Provide the [X, Y] coordinate of the cell's center where the given text is located.  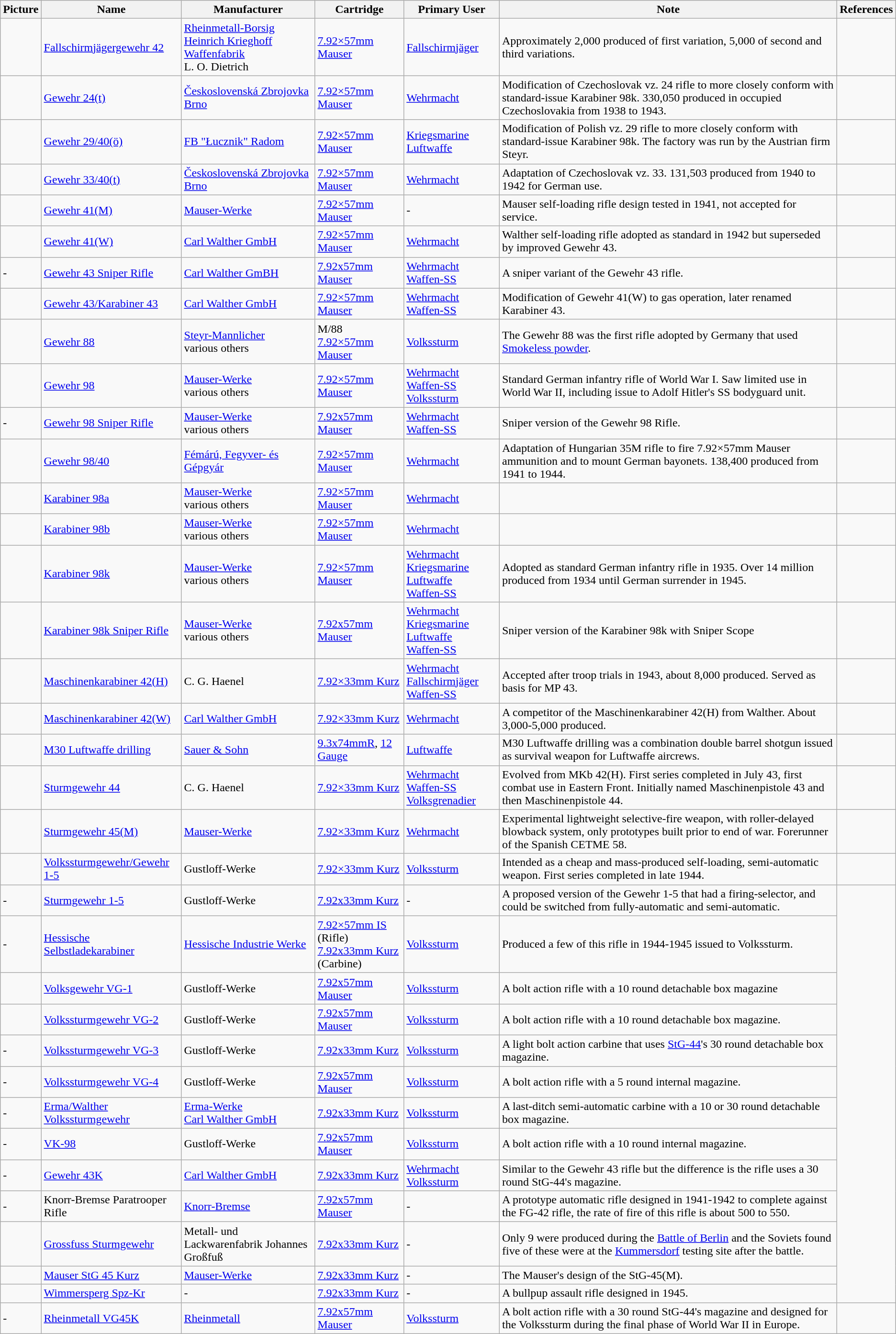
A bullpup assault rifle designed in 1945. [668, 1293]
7.92×57mm IS (Rifle) 7.92x33mm Kurz (Carbine) [359, 944]
Fémárú, Fegyver- és Gépgyár [248, 460]
Volksgewehr VG-1 [111, 988]
Luftwaffe [452, 750]
Cartridge [359, 10]
Volkssturmgewehr VG-4 [111, 1082]
Similar to the Gewehr 43 rifle but the difference is the rifle uses a 30 round StG-44's magazine. [668, 1176]
KriegsmarineLuftwaffe [452, 142]
Knorr-Bremse [248, 1206]
Manufacturer [248, 10]
Gewehr 41(W) [111, 241]
VK-98 [111, 1144]
Knorr-Bremse Paratrooper Rifle [111, 1206]
Wehrmacht Volkssturm [452, 1176]
A bolt action rifle with a 10 round internal magazine. [668, 1144]
Fallschirmjägergewehr 42 [111, 47]
Carl Walther GmBH [248, 273]
Karabiner 98k [111, 573]
A competitor of the Maschinenkarabiner 42(H) from Walther. About 3,000-5,000 produced. [668, 719]
Wehrmacht Waffen-SS Volksgrenadier [452, 787]
A last-ditch semi-automatic carbine with a 10 or 30 round detachable box magazine. [668, 1113]
M/88 7.92×57mm Mauser [359, 341]
Erma/Walther Volkssturmgewehr [111, 1113]
Adaptation of Czechoslovak vz. 33. 131,503 produced from 1940 to 1942 for German use. [668, 179]
Mauser StG 45 Kurz [111, 1275]
Name [111, 10]
A bolt action rifle with a 30 round StG-44's magazine and designed for the Volkssturm during the final phase of World War II in Europe. [668, 1318]
Primary User [452, 10]
M30 Luftwaffe drilling was a combination double barrel shotgun issued as survival weapon for Luftwaffe aircrews. [668, 750]
References [866, 10]
The Gewehr 88 was the first rifle adopted by Germany that used Smokeless powder. [668, 341]
Metall- und Lackwarenfabrik Johannes Großfuß [248, 1244]
Modification of Polish vz. 29 rifle to more closely conform with standard-issue Karabiner 98k. The factory was run by the Austrian firm Steyr. [668, 142]
Gewehr 98/40 [111, 460]
Volkssturmgewehr/Gewehr 1-5 [111, 869]
9.3x74mmR, 12 Gauge [359, 750]
Wimmersperg Spz-Kr [111, 1293]
Hessische Selbstladekarabiner [111, 944]
A bolt action rifle with a 5 round internal magazine. [668, 1082]
Intended as a cheap and mass-produced self-loading, semi-automatic weapon. First series completed in late 1944. [668, 869]
Fallschirmjäger [452, 47]
Maschinenkarabiner 42(H) [111, 681]
A bolt action rifle with a 10 round detachable box magazine [668, 988]
Grossfuss Sturmgewehr [111, 1244]
Gewehr 41(M) [111, 211]
Rheinmetall [248, 1318]
Karabiner 98a [111, 499]
Standard German infantry rifle of World War I. Saw limited use in World War II, including issue to Adolf Hitler's SS bodyguard unit. [668, 385]
Only 9 were produced during the Battle of Berlin and the Soviets found five of these were at the Kummersdorf testing site after the battle. [668, 1244]
WehrmachtFallschirmjäger Waffen-SS [452, 681]
Gewehr 29/40(ö) [111, 142]
Mauser self-loading rifle design tested in 1941, not accepted for service. [668, 211]
Sturmgewehr 1-5 [111, 900]
Gewehr 24(t) [111, 98]
Adaptation of Hungarian 35M rifle to fire 7.92×57mm Mauser ammunition and to mount German bayonets. 138,400 produced from 1941 to 1944. [668, 460]
The Mauser's design of the StG-45(M). [668, 1275]
Gewehr 98 Sniper Rifle [111, 423]
Gewehr 43 Sniper Rifle [111, 273]
Wehrmacht Waffen-SS Volkssturm [452, 385]
A bolt action rifle with a 10 round detachable box magazine. [668, 1020]
Sniper version of the Gewehr 98 Rifle. [668, 423]
Volkssturmgewehr VG-2 [111, 1020]
Produced a few of this rifle in 1944-1945 issued to Volkssturm. [668, 944]
Accepted after troop trials in 1943, about 8,000 produced. Served as basis for MP 43. [668, 681]
Erma-Werke Carl Walther GmbH [248, 1113]
Gewehr 88 [111, 341]
Sturmgewehr 45(M) [111, 831]
Approximately 2,000 produced of first variation, 5,000 of second and third variations. [668, 47]
Maschinenkarabiner 42(W) [111, 719]
Gewehr 98 [111, 385]
Rheinmetall VG45K [111, 1318]
Picture [21, 10]
Adopted as standard German infantry rifle in 1935. Over 14 million produced from 1934 until German surrender in 1945. [668, 573]
Karabiner 98b [111, 529]
FB "Łucznik" Radom [248, 142]
Volkssturmgewehr VG-3 [111, 1050]
Sturmgewehr 44 [111, 787]
Karabiner 98k Sniper Rifle [111, 631]
Gewehr 43K [111, 1176]
A sniper variant of the Gewehr 43 rifle. [668, 273]
Sauer & Sohn [248, 750]
Sniper version of the Karabiner 98k with Sniper Scope [668, 631]
Gewehr 33/40(t) [111, 179]
Hessische Industrie Werke [248, 944]
M30 Luftwaffe drilling [111, 750]
Walther self-loading rifle adopted as standard in 1942 but superseded by improved Gewehr 43. [668, 241]
Gewehr 43/Karabiner 43 [111, 303]
A light bolt action carbine that uses StG-44's 30 round detachable box magazine. [668, 1050]
Note [668, 10]
Rheinmetall-Borsig Heinrich Krieghoff Waffenfabrik L. O. Dietrich [248, 47]
Modification of Gewehr 41(W) to gas operation, later renamed Karabiner 43. [668, 303]
Steyr-Mannlicher various others [248, 341]
A prototype automatic rifle designed in 1941-1942 to complete against the FG-42 rifle, the rate of fire of this rifle is about 500 to 550. [668, 1206]
A proposed version of the Gewehr 1-5 that had a firing-selector, and could be switched from fully-automatic and semi-automatic. [668, 900]
